Provide the (x, y) coordinate of the cell's center where the given text is located.  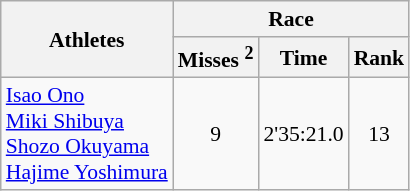
9 (216, 134)
Isao OnoMiki ShibuyaShozo OkuyamaHajime Yoshimura (87, 134)
Race (291, 19)
2'35:21.0 (303, 134)
Athletes (87, 40)
13 (380, 134)
Misses 2 (216, 58)
Rank (380, 58)
Time (303, 58)
